Find where the given text appears and provide that cell's center as (X, Y) coordinate. 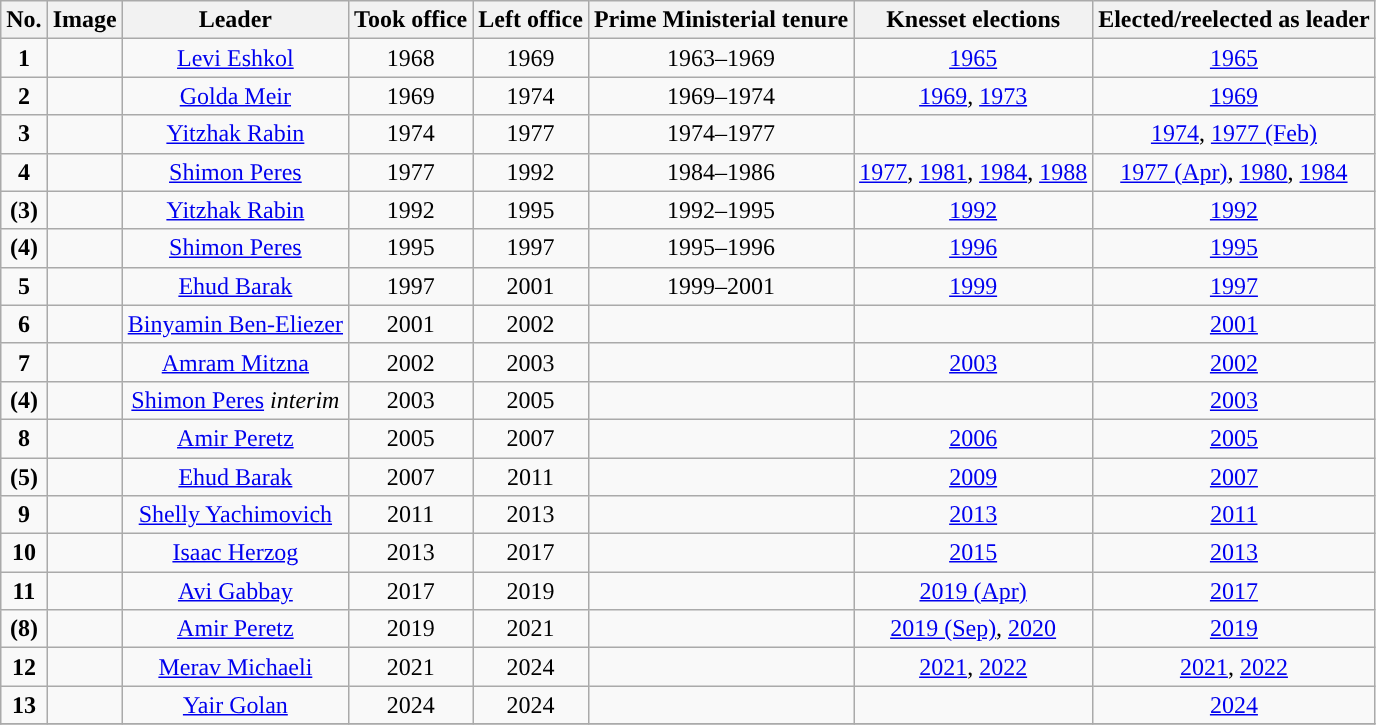
9 (24, 515)
12 (24, 667)
10 (24, 553)
(5) (24, 477)
Isaac Herzog (235, 553)
Shimon Peres interim (235, 400)
8 (24, 438)
1969, 1973 (974, 96)
1995–1996 (720, 248)
1999 (974, 286)
1974, 1977 (Feb) (1234, 134)
4 (24, 172)
7 (24, 362)
Avi Gabbay (235, 591)
1977, 1981, 1984, 1988 (974, 172)
Prime Ministerial tenure (720, 20)
No. (24, 20)
5 (24, 286)
Merav Michaeli (235, 667)
Took office (411, 20)
Levi Eshkol (235, 58)
1992–1995 (720, 210)
Elected/reelected as leader (1234, 20)
1974–1977 (720, 134)
2009 (974, 477)
Left office (531, 20)
Shelly Yachimovich (235, 515)
1996 (974, 248)
1984–1986 (720, 172)
2019 (Sep), 2020 (974, 629)
1 (24, 58)
2015 (974, 553)
Image (84, 20)
2019 (Apr) (974, 591)
1969–1974 (720, 96)
1999–2001 (720, 286)
1968 (411, 58)
(3) (24, 210)
Amram Mitzna (235, 362)
Yair Golan (235, 705)
1963–1969 (720, 58)
13 (24, 705)
Binyamin Ben-Eliezer (235, 324)
Golda Meir (235, 96)
1977 (Apr), 1980, 1984 (1234, 172)
Leader (235, 20)
6 (24, 324)
(8) (24, 629)
11 (24, 591)
2006 (974, 438)
2 (24, 96)
Knesset elections (974, 20)
3 (24, 134)
